For the text-containing cell, return its midpoint in (x, y) coordinate format. 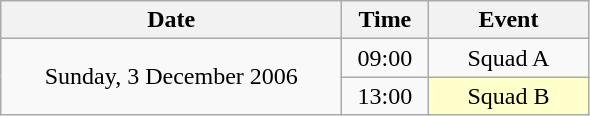
09:00 (385, 58)
Squad B (508, 96)
13:00 (385, 96)
Time (385, 20)
Sunday, 3 December 2006 (172, 77)
Squad A (508, 58)
Event (508, 20)
Date (172, 20)
